Output the (X, Y) coordinate of the center of the cell containing the given text.  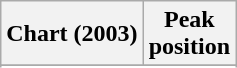
Peakposition (189, 34)
Chart (2003) (72, 34)
